Output the [X, Y] coordinate of the center of the cell containing the given text.  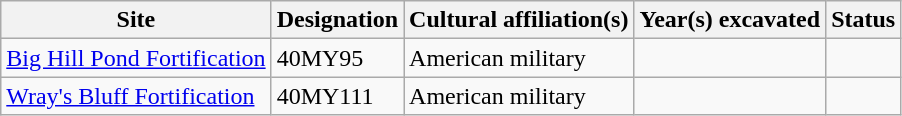
Year(s) excavated [730, 20]
Site [136, 20]
Status [864, 20]
40MY95 [337, 58]
Wray's Bluff Fortification [136, 96]
40MY111 [337, 96]
Big Hill Pond Fortification [136, 58]
Designation [337, 20]
Cultural affiliation(s) [519, 20]
